Return the [x, y] coordinate for the center point of the cell that contains the specified text.  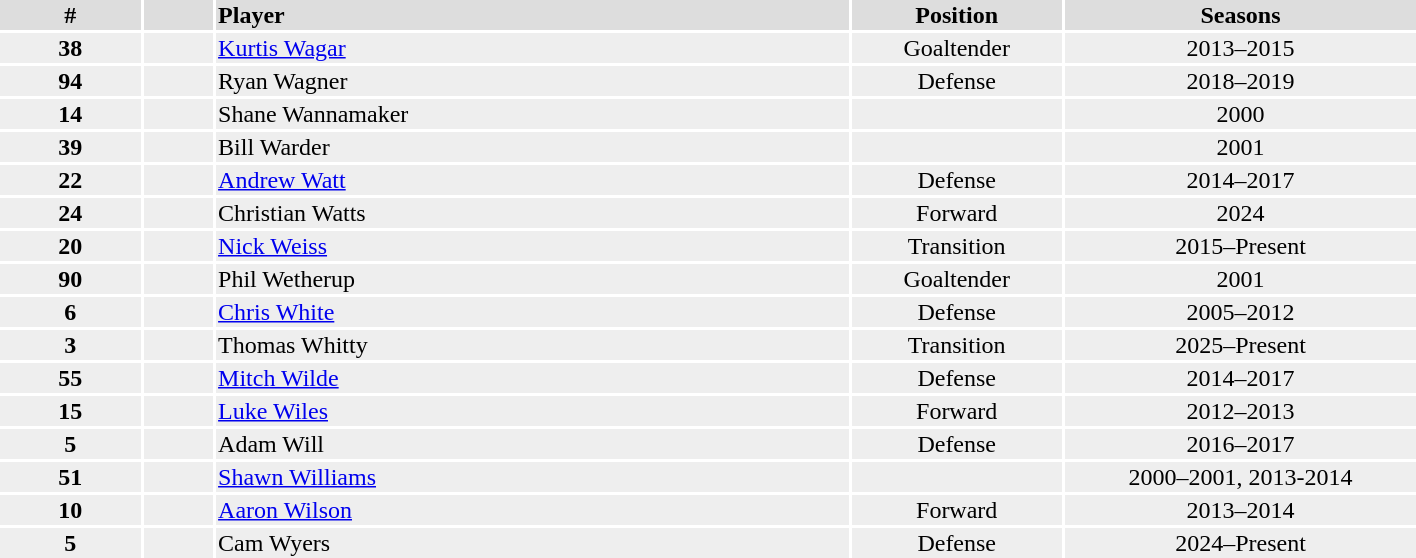
Mitch Wilde [533, 378]
2013–2014 [1240, 510]
94 [70, 81]
38 [70, 48]
Cam Wyers [533, 543]
Adam Will [533, 444]
Andrew Watt [533, 180]
20 [70, 246]
Thomas Whitty [533, 345]
Shawn Williams [533, 477]
2024 [1240, 213]
2025–Present [1240, 345]
2012–2013 [1240, 411]
39 [70, 147]
Nick Weiss [533, 246]
2015–Present [1240, 246]
Kurtis Wagar [533, 48]
2005–2012 [1240, 312]
2016–2017 [1240, 444]
Bill Warder [533, 147]
51 [70, 477]
Chris White [533, 312]
2000 [1240, 114]
90 [70, 279]
14 [70, 114]
24 [70, 213]
3 [70, 345]
Position [956, 15]
22 [70, 180]
15 [70, 411]
6 [70, 312]
Ryan Wagner [533, 81]
Phil Wetherup [533, 279]
2000–2001, 2013-2014 [1240, 477]
2024–Present [1240, 543]
Player [533, 15]
Aaron Wilson [533, 510]
Christian Watts [533, 213]
Seasons [1240, 15]
Luke Wiles [533, 411]
2013–2015 [1240, 48]
2018–2019 [1240, 81]
Shane Wannamaker [533, 114]
# [70, 15]
55 [70, 378]
10 [70, 510]
